Capture the cell that displays the provided text and extract its [X, Y] central coordinate. 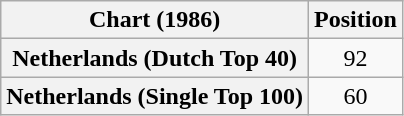
92 [356, 58]
60 [356, 96]
Chart (1986) [155, 20]
Netherlands (Single Top 100) [155, 96]
Position [356, 20]
Netherlands (Dutch Top 40) [155, 58]
